Scan for the cell matching the given text and deliver its [X, Y] coordinate at center. 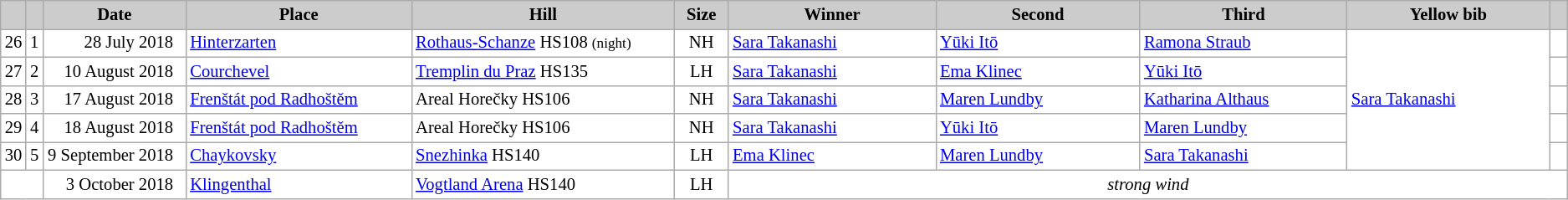
27 [13, 71]
Klingenthal [299, 184]
Hill [543, 14]
28 July 2018 [114, 43]
Place [299, 14]
Katharina Althaus [1244, 100]
30 [13, 156]
Second [1038, 14]
strong wind [1147, 184]
Rothaus-Schanze HS108 (night) [543, 43]
29 [13, 128]
Snezhinka HS140 [543, 156]
28 [13, 100]
Size [701, 14]
Courchevel [299, 71]
3 October 2018 [114, 184]
18 August 2018 [114, 128]
Yellow bib [1448, 14]
17 August 2018 [114, 100]
Vogtland Arena HS140 [543, 184]
4 [34, 128]
Tremplin du Praz HS135 [543, 71]
Chaykovsky [299, 156]
5 [34, 156]
3 [34, 100]
1 [34, 43]
Winner [832, 14]
Third [1244, 14]
Date [114, 14]
Ramona Straub [1244, 43]
2 [34, 71]
26 [13, 43]
Hinterzarten [299, 43]
10 August 2018 [114, 71]
9 September 2018 [114, 156]
